Output the [X, Y] coordinate of the center of the cell containing the given text.  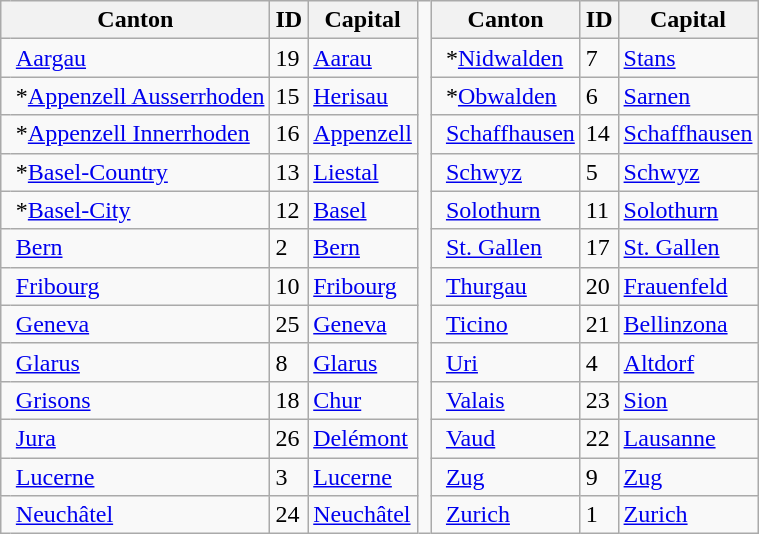
2 [289, 248]
9 [599, 477]
14 [599, 134]
18 [289, 400]
13 [289, 172]
23 [599, 400]
21 [599, 324]
Thurgau [510, 286]
17 [599, 248]
19 [289, 58]
24 [289, 515]
*Basel-City [140, 210]
Herisau [363, 96]
1 [599, 515]
Sion [688, 400]
6 [599, 96]
Bellinzona [688, 324]
5 [599, 172]
12 [289, 210]
8 [289, 362]
Lausanne [688, 438]
*Nidwalden [510, 58]
10 [289, 286]
*Appenzell Innerrhoden [140, 134]
4 [599, 362]
Frauenfeld [688, 286]
Chur [363, 400]
Delémont [363, 438]
*Obwalden [510, 96]
Jura [140, 438]
Grisons [140, 400]
16 [289, 134]
Sarnen [688, 96]
Stans [688, 58]
25 [289, 324]
11 [599, 210]
Basel [363, 210]
Appenzell [363, 134]
22 [599, 438]
20 [599, 286]
Vaud [510, 438]
7 [599, 58]
*Appenzell Ausserrhoden [140, 96]
Liestal [363, 172]
15 [289, 96]
Uri [510, 362]
Altdorf [688, 362]
*Basel-Country [140, 172]
Aarau [363, 58]
Ticino [510, 324]
Valais [510, 400]
Aargau [140, 58]
3 [289, 477]
26 [289, 438]
